Return (X, Y) of the center of cell containing provided text 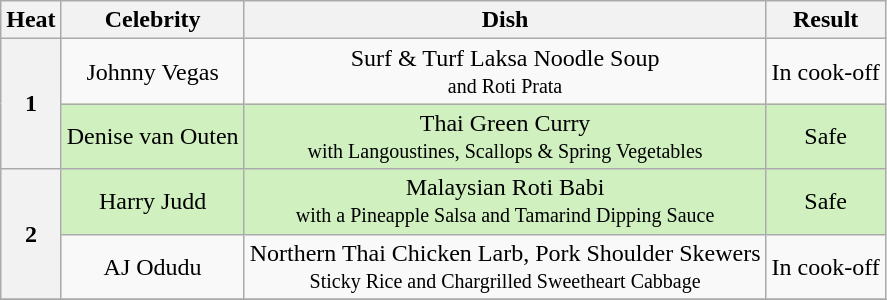
Dish (505, 20)
Harry Judd (152, 202)
Northern Thai Chicken Larb, Pork Shoulder SkewersSticky Rice and Chargrilled Sweetheart Cabbage (505, 266)
AJ Odudu (152, 266)
Result (826, 20)
2 (31, 234)
1 (31, 104)
Malaysian Roti Babiwith a Pineapple Salsa and Tamarind Dipping Sauce (505, 202)
Thai Green Currywith Langoustines, Scallops & Spring Vegetables (505, 136)
Surf & Turf Laksa Noodle Soupand Roti Prata (505, 72)
Johnny Vegas (152, 72)
Denise van Outen (152, 136)
Celebrity (152, 20)
Heat (31, 20)
